Find where the given text appears and provide that cell's center as (X, Y) coordinate. 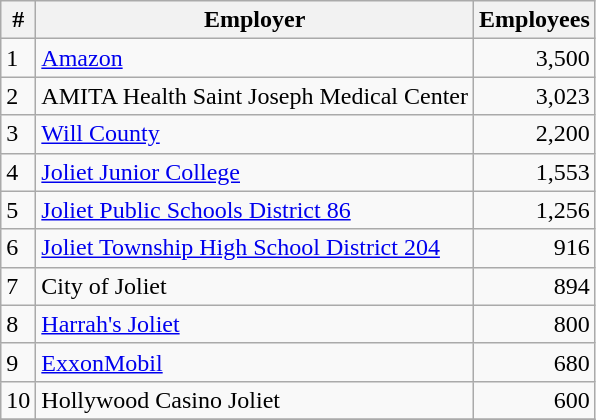
3,500 (535, 58)
Amazon (255, 58)
Will County (255, 134)
600 (535, 400)
800 (535, 324)
Joliet Township High School District 204 (255, 248)
2,200 (535, 134)
2 (18, 96)
3,023 (535, 96)
9 (18, 362)
7 (18, 286)
3 (18, 134)
916 (535, 248)
4 (18, 172)
Joliet Junior College (255, 172)
Hollywood Casino Joliet (255, 400)
5 (18, 210)
680 (535, 362)
Employees (535, 20)
6 (18, 248)
# (18, 20)
Joliet Public Schools District 86 (255, 210)
ExxonMobil (255, 362)
City of Joliet (255, 286)
1 (18, 58)
10 (18, 400)
1,553 (535, 172)
Employer (255, 20)
8 (18, 324)
AMITA Health Saint Joseph Medical Center (255, 96)
1,256 (535, 210)
894 (535, 286)
Harrah's Joliet (255, 324)
